Capture the cell that displays the provided text and extract its [X, Y] central coordinate. 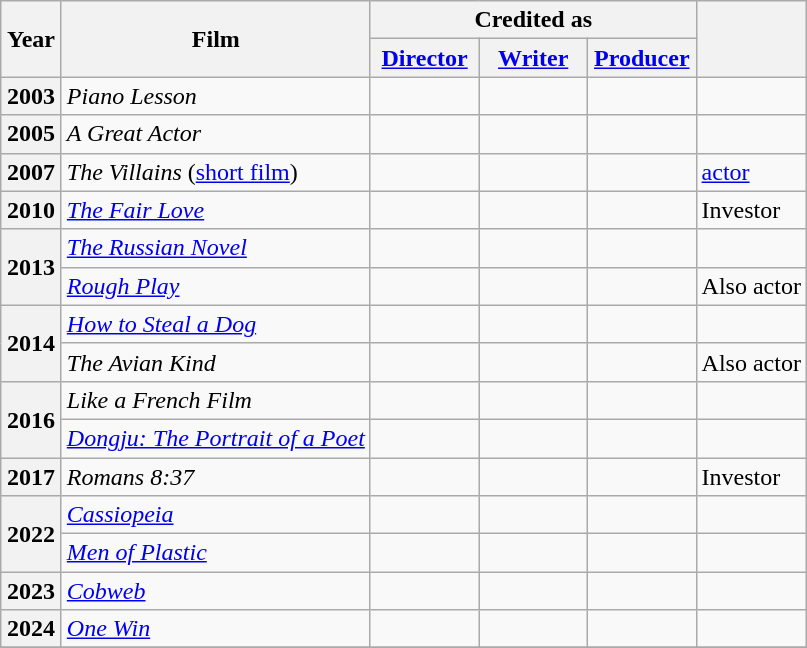
2005 [32, 134]
Cassiopeia [216, 515]
actor [751, 172]
2022 [32, 534]
The Avian Kind [216, 362]
The Fair Love [216, 210]
One Win [216, 629]
Credited as [533, 20]
2003 [32, 96]
2016 [32, 419]
The Russian Novel [216, 248]
Like a French Film [216, 400]
2014 [32, 343]
2024 [32, 629]
2007 [32, 172]
Year [32, 39]
Writer [534, 58]
2013 [32, 267]
2010 [32, 210]
Romans 8:37 [216, 477]
A Great Actor [216, 134]
Director [424, 58]
2023 [32, 591]
2017 [32, 477]
Piano Lesson [216, 96]
The Villains (short film) [216, 172]
Cobweb [216, 591]
Rough Play [216, 286]
Men of Plastic [216, 553]
Film [216, 39]
Producer [642, 58]
How to Steal a Dog [216, 324]
Dongju: The Portrait of a Poet [216, 438]
